From the cell containing the given text, extract its center point as [x, y] coordinate. 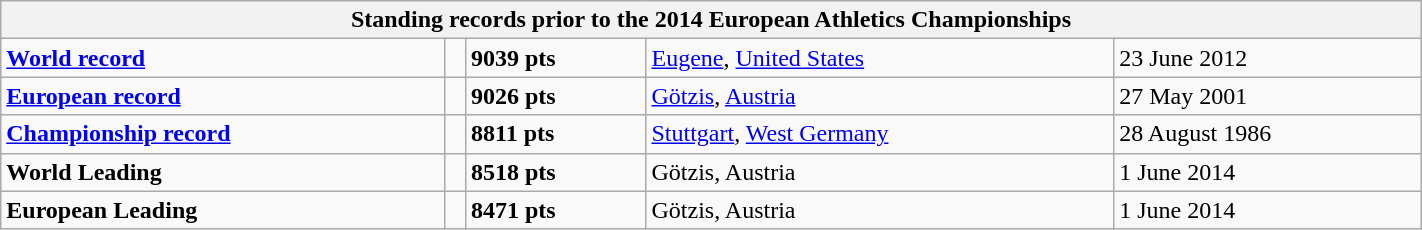
8811 pts [556, 134]
World Leading [223, 172]
27 May 2001 [1268, 96]
Eugene, United States [880, 58]
9039 pts [556, 58]
Stuttgart, West Germany [880, 134]
8518 pts [556, 172]
European record [223, 96]
9026 pts [556, 96]
8471 pts [556, 210]
28 August 1986 [1268, 134]
Championship record [223, 134]
Standing records prior to the 2014 European Athletics Championships [711, 20]
23 June 2012 [1268, 58]
European Leading [223, 210]
World record [223, 58]
